Capture the cell that displays the provided text and extract its [x, y] central coordinate. 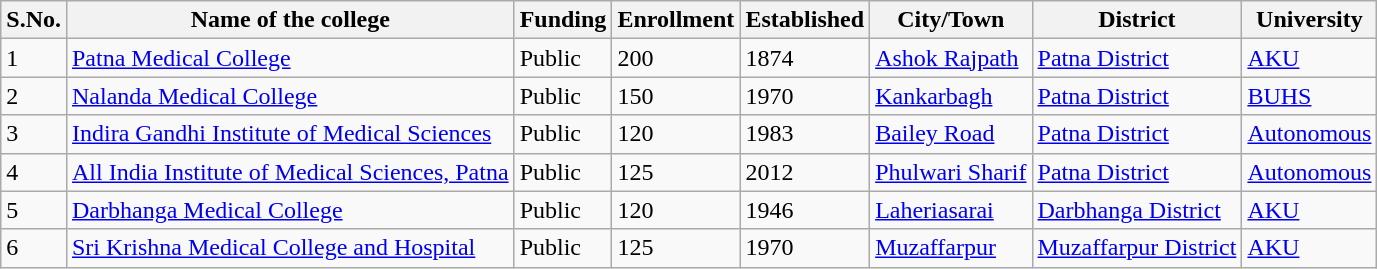
4 [34, 172]
Darbhanga District [1137, 210]
6 [34, 248]
University [1310, 20]
Kankarbagh [951, 96]
Patna Medical College [290, 58]
Muzaffarpur [951, 248]
2012 [805, 172]
Funding [563, 20]
200 [676, 58]
BUHS [1310, 96]
Bailey Road [951, 134]
S.No. [34, 20]
Phulwari Sharif [951, 172]
Indira Gandhi Institute of Medical Sciences [290, 134]
Established [805, 20]
150 [676, 96]
3 [34, 134]
1 [34, 58]
Ashok Rajpath [951, 58]
Enrollment [676, 20]
Darbhanga Medical College [290, 210]
Name of the college [290, 20]
Muzaffarpur District [1137, 248]
1983 [805, 134]
1874 [805, 58]
Laheriasarai [951, 210]
1946 [805, 210]
All India Institute of Medical Sciences, Patna [290, 172]
City/Town [951, 20]
District [1137, 20]
Nalanda Medical College [290, 96]
2 [34, 96]
5 [34, 210]
Sri Krishna Medical College and Hospital [290, 248]
